Capture the cell that displays the provided text and extract its (X, Y) central coordinate. 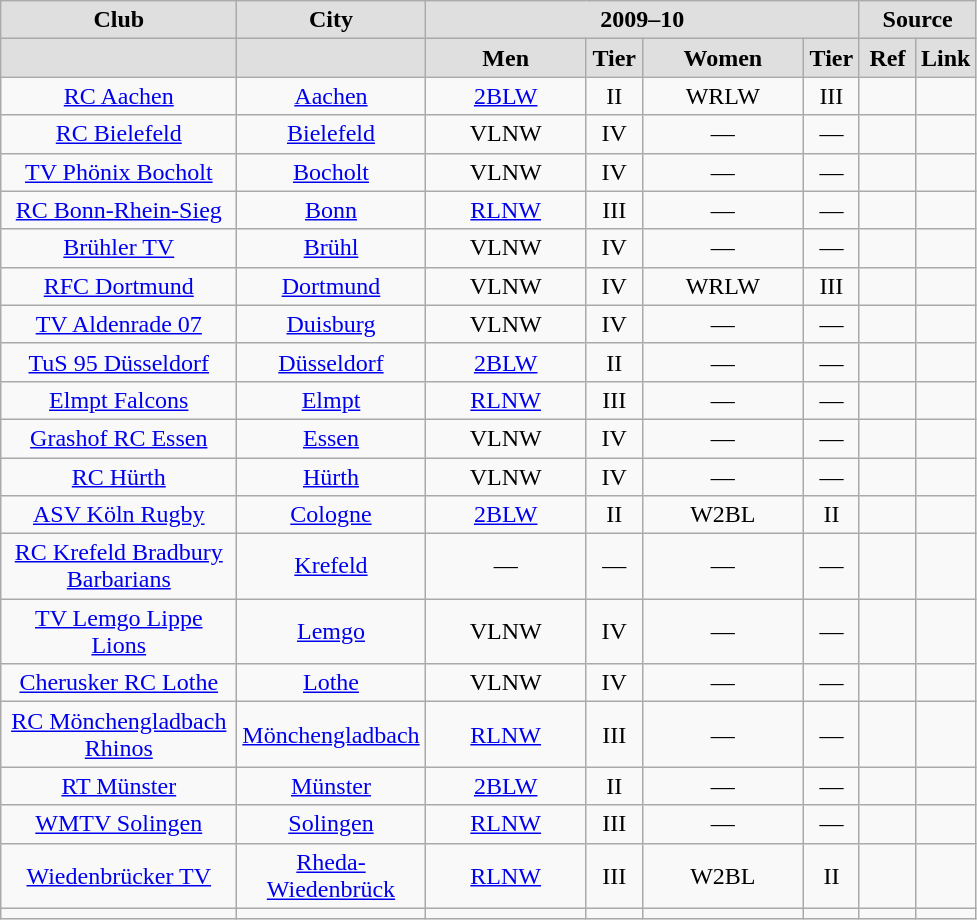
Münster (331, 786)
2009–10 (642, 20)
WMTV Solingen (119, 824)
Hürth (331, 477)
Elmpt (331, 400)
TuS 95 Düsseldorf (119, 362)
RC Aachen (119, 96)
City (331, 20)
TV Lemgo Lippe Lions (119, 632)
Ref (887, 58)
Lemgo (331, 632)
Duisburg (331, 324)
RC Krefeld Bradbury Barbarians (119, 566)
ASV Köln Rugby (119, 515)
Link (945, 58)
Dortmund (331, 286)
Brühl (331, 248)
Women (722, 58)
RC Bielefeld (119, 134)
Bonn (331, 210)
Source (918, 20)
RC Mönchengladbach Rhinos (119, 734)
Club (119, 20)
Lothe (331, 683)
Mönchengladbach (331, 734)
RC Hürth (119, 477)
Düsseldorf (331, 362)
Rheda-Wiedenbrück (331, 876)
Wiedenbrücker TV (119, 876)
Brühler TV (119, 248)
Solingen (331, 824)
RFC Dortmund (119, 286)
Cherusker RC Lothe (119, 683)
Essen (331, 438)
Elmpt Falcons (119, 400)
Grashof RC Essen (119, 438)
Aachen (331, 96)
Cologne (331, 515)
RT Münster (119, 786)
TV Phönix Bocholt (119, 172)
Bielefeld (331, 134)
TV Aldenrade 07 (119, 324)
Krefeld (331, 566)
Bocholt (331, 172)
Men (506, 58)
RC Bonn-Rhein-Sieg (119, 210)
